Search for the cell housing the specified text and yield its [X, Y] center coordinate. 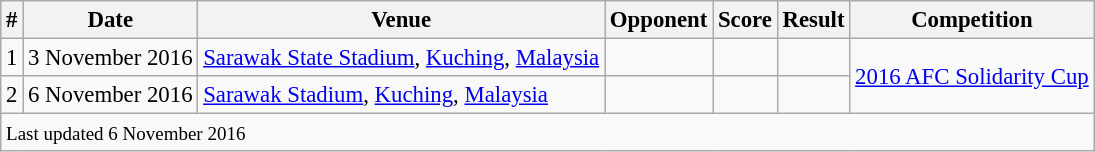
# [12, 20]
Competition [972, 20]
2016 AFC Solidarity Cup [972, 76]
Sarawak Stadium, Kuching, Malaysia [402, 95]
Venue [402, 20]
1 [12, 58]
Opponent [659, 20]
Score [746, 20]
2 [12, 95]
Result [814, 20]
Date [110, 20]
3 November 2016 [110, 58]
Last updated 6 November 2016 [548, 133]
Sarawak State Stadium, Kuching, Malaysia [402, 58]
6 November 2016 [110, 95]
